Identify which cell holds the provided text, then report its [X, Y] central coordinate. 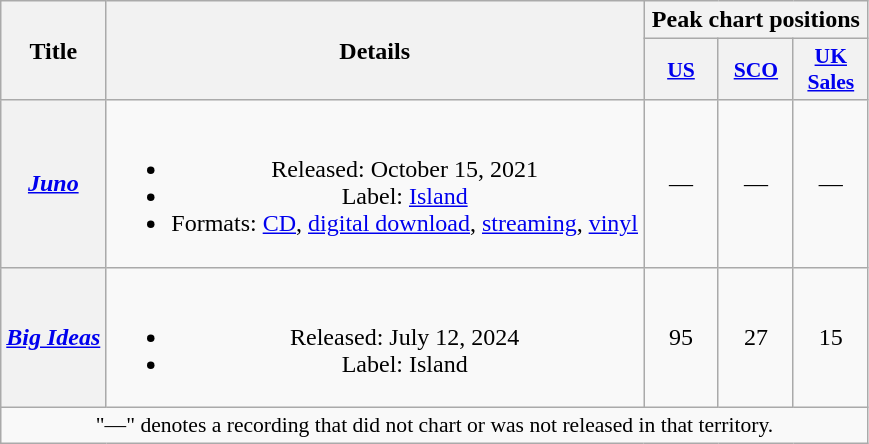
Peak chart positions [756, 20]
15 [830, 337]
UKSales [830, 70]
"—" denotes a recording that did not chart or was not released in that territory. [434, 425]
Title [54, 50]
27 [756, 337]
SCO [756, 70]
95 [682, 337]
US [682, 70]
Juno [54, 184]
Released: July 12, 2024Label: Island [375, 337]
Released: October 15, 2021Label: IslandFormats: CD, digital download, streaming, vinyl [375, 184]
Details [375, 50]
Big Ideas [54, 337]
